Pinpoint the cell where the given text exists, returning its (X, Y) midpoint coordinate. 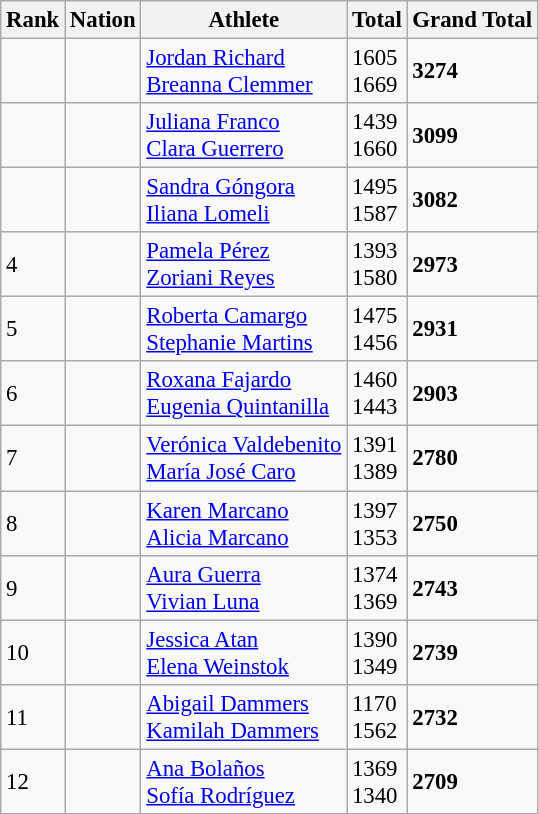
14951587 (377, 200)
6 (33, 394)
Total (377, 20)
2732 (472, 716)
9 (33, 588)
Rank (33, 20)
13931580 (377, 264)
Jessica AtanElena Weinstok (244, 652)
13971353 (377, 524)
10 (33, 652)
13741369 (377, 588)
11 (33, 716)
Pamela PérezZoriani Reyes (244, 264)
Athlete (244, 20)
13901349 (377, 652)
14601443 (377, 394)
Juliana FrancoClara Guerrero (244, 136)
3099 (472, 136)
2931 (472, 330)
5 (33, 330)
4 (33, 264)
Abigail DammersKamilah Dammers (244, 716)
14751456 (377, 330)
Aura GuerraVivian Luna (244, 588)
2903 (472, 394)
13691340 (377, 782)
2780 (472, 458)
8 (33, 524)
3274 (472, 72)
11701562 (377, 716)
Sandra GóngoraIliana Lomeli (244, 200)
Nation (103, 20)
12 (33, 782)
2709 (472, 782)
13911389 (377, 458)
2739 (472, 652)
16051669 (377, 72)
3082 (472, 200)
Roberta CamargoStephanie Martins (244, 330)
Ana BolañosSofía Rodríguez (244, 782)
Jordan RichardBreanna Clemmer (244, 72)
2973 (472, 264)
7 (33, 458)
2750 (472, 524)
2743 (472, 588)
Verónica ValdebenitoMaría José Caro (244, 458)
Grand Total (472, 20)
Roxana FajardoEugenia Quintanilla (244, 394)
14391660 (377, 136)
Karen MarcanoAlicia Marcano (244, 524)
